Locate the cell with the specified text and output its [x, y] center coordinate. 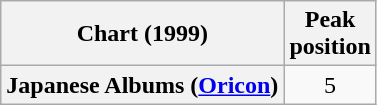
Peakposition [330, 34]
5 [330, 85]
Japanese Albums (Oricon) [142, 85]
Chart (1999) [142, 34]
